Capture the cell that displays the provided text and extract its [X, Y] central coordinate. 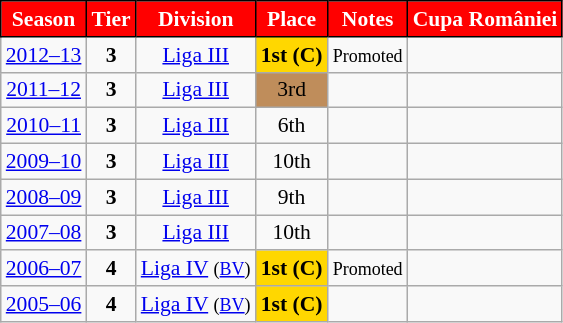
2005–06 [44, 304]
2012–13 [44, 55]
6th [292, 126]
2008–09 [44, 197]
Season [44, 19]
Place [292, 19]
2007–08 [44, 233]
Tier [110, 19]
2006–07 [44, 269]
Cupa României [486, 19]
2009–10 [44, 162]
3rd [292, 90]
2011–12 [44, 90]
2010–11 [44, 126]
Notes [368, 19]
Division [196, 19]
9th [292, 197]
